Determine the (X, Y) coordinate at the center of the cell enclosing the given text.  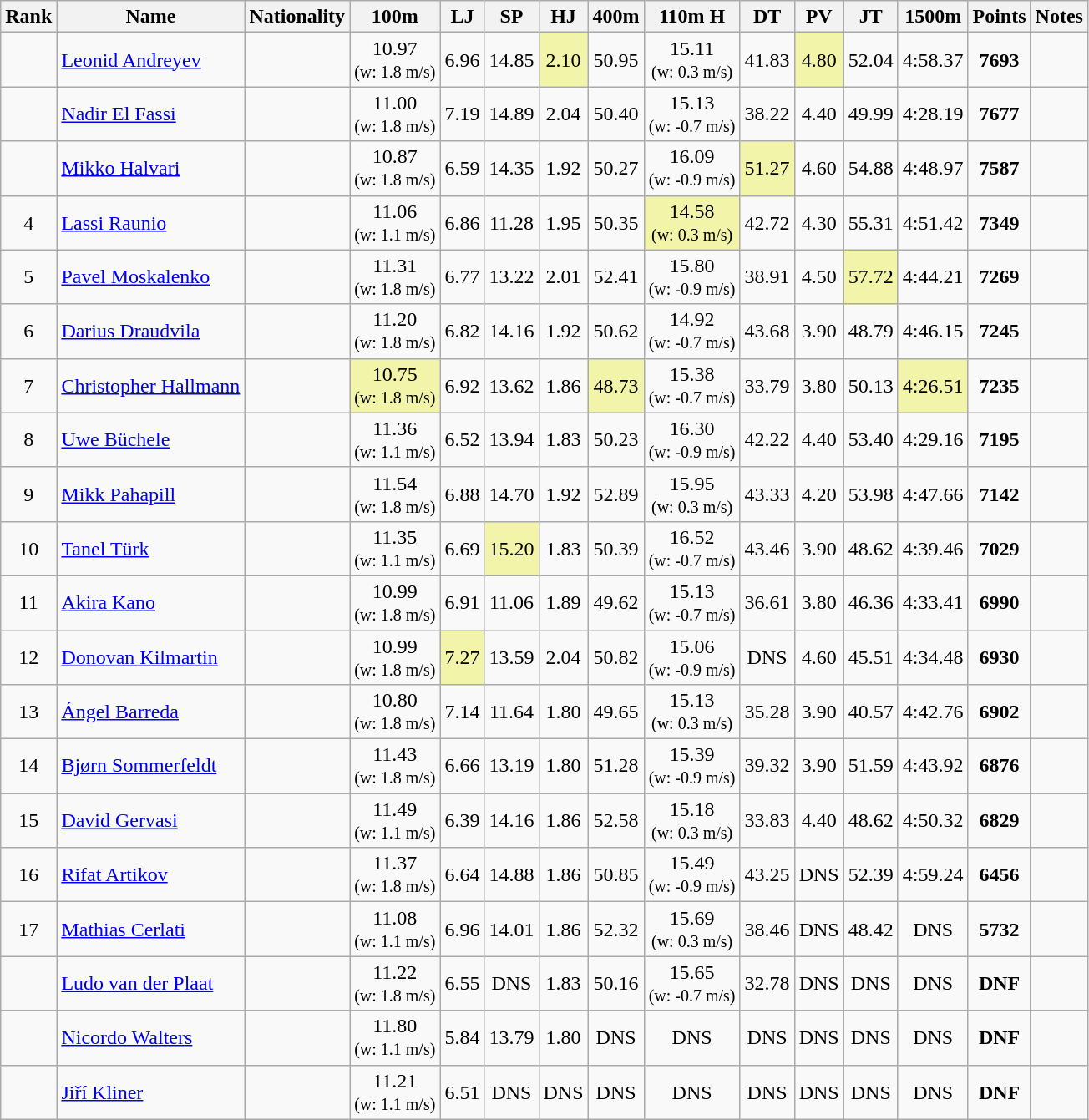
51.28 (616, 767)
15.65(w: -0.7 m/s) (691, 984)
Pavel Moskalenko (150, 277)
14.88 (511, 875)
16.09(w: -0.9 m/s) (691, 169)
Jiří Kliner (150, 1092)
100m (395, 17)
7029 (999, 548)
50.16 (616, 984)
6.51 (463, 1092)
14.58(w: 0.3 m/s) (691, 222)
50.39 (616, 548)
15 (28, 820)
33.83 (767, 820)
7142 (999, 494)
4.30 (818, 222)
11.06(w: 1.1 m/s) (395, 222)
15.38(w: -0.7 m/s) (691, 386)
14.89 (511, 114)
15.06(w: -0.9 m/s) (691, 656)
15.80(w: -0.9 m/s) (691, 277)
11.28 (511, 222)
13.94 (511, 439)
45.51 (870, 656)
6.88 (463, 494)
11.49(w: 1.1 m/s) (395, 820)
15.20 (511, 548)
6902 (999, 712)
10.80(w: 1.8 m/s) (395, 712)
6930 (999, 656)
4:43.92 (933, 767)
10 (28, 548)
14.85 (511, 60)
41.83 (767, 60)
11.43(w: 1.8 m/s) (395, 767)
1.89 (563, 603)
4:46.15 (933, 331)
11.37(w: 1.8 m/s) (395, 875)
13.62 (511, 386)
15.11(w: 0.3 m/s) (691, 60)
43.25 (767, 875)
Mikko Halvari (150, 169)
15.69(w: 0.3 m/s) (691, 929)
5732 (999, 929)
51.27 (767, 169)
4:34.48 (933, 656)
11.80(w: 1.1 m/s) (395, 1037)
36.61 (767, 603)
7.27 (463, 656)
13.19 (511, 767)
7677 (999, 114)
11.00(w: 1.8 m/s) (395, 114)
2.01 (563, 277)
35.28 (767, 712)
38.22 (767, 114)
4:58.37 (933, 60)
4:42.76 (933, 712)
12 (28, 656)
6.64 (463, 875)
4:44.21 (933, 277)
43.46 (767, 548)
11.36(w: 1.1 m/s) (395, 439)
52.58 (616, 820)
14 (28, 767)
48.42 (870, 929)
SP (511, 17)
JT (870, 17)
Uwe Büchele (150, 439)
4 (28, 222)
50.27 (616, 169)
7693 (999, 60)
54.88 (870, 169)
11.35(w: 1.1 m/s) (395, 548)
14.35 (511, 169)
42.72 (767, 222)
52.39 (870, 875)
4:28.19 (933, 114)
16 (28, 875)
53.40 (870, 439)
Leonid Andreyev (150, 60)
49.65 (616, 712)
4:29.16 (933, 439)
Nicordo Walters (150, 1037)
11.08(w: 1.1 m/s) (395, 929)
15.13(w: 0.3 m/s) (691, 712)
1500m (933, 17)
4:59.24 (933, 875)
6.52 (463, 439)
David Gervasi (150, 820)
46.36 (870, 603)
6.39 (463, 820)
11.64 (511, 712)
11 (28, 603)
32.78 (767, 984)
13.79 (511, 1037)
38.46 (767, 929)
53.98 (870, 494)
52.32 (616, 929)
11.31(w: 1.8 m/s) (395, 277)
4:50.32 (933, 820)
Ludo van der Plaat (150, 984)
7587 (999, 169)
Notes (1059, 17)
50.62 (616, 331)
4:26.51 (933, 386)
110m H (691, 17)
6.82 (463, 331)
6.59 (463, 169)
Tanel Türk (150, 548)
11.22(w: 1.8 m/s) (395, 984)
11.54(w: 1.8 m/s) (395, 494)
Nationality (297, 17)
7235 (999, 386)
42.22 (767, 439)
Ángel Barreda (150, 712)
14.01 (511, 929)
Darius Draudvila (150, 331)
50.40 (616, 114)
50.85 (616, 875)
16.52(w: -0.7 m/s) (691, 548)
6.91 (463, 603)
15.18(w: 0.3 m/s) (691, 820)
49.62 (616, 603)
10.75(w: 1.8 m/s) (395, 386)
7 (28, 386)
57.72 (870, 277)
13.59 (511, 656)
38.91 (767, 277)
Nadir El Fassi (150, 114)
15.49(w: -0.9 m/s) (691, 875)
6.55 (463, 984)
400m (616, 17)
10.97(w: 1.8 m/s) (395, 60)
6829 (999, 820)
7.19 (463, 114)
7.14 (463, 712)
50.82 (616, 656)
33.79 (767, 386)
7195 (999, 439)
Points (999, 17)
Donovan Kilmartin (150, 656)
HJ (563, 17)
Bjørn Sommerfeldt (150, 767)
11.21(w: 1.1 m/s) (395, 1092)
10.87(w: 1.8 m/s) (395, 169)
6.66 (463, 767)
4:39.46 (933, 548)
49.99 (870, 114)
50.23 (616, 439)
4.20 (818, 494)
Rifat Artikov (150, 875)
14.70 (511, 494)
15.95(w: 0.3 m/s) (691, 494)
4:48.97 (933, 169)
52.41 (616, 277)
Mikk Pahapill (150, 494)
1.95 (563, 222)
43.68 (767, 331)
7269 (999, 277)
7349 (999, 222)
4:33.41 (933, 603)
50.35 (616, 222)
50.13 (870, 386)
48.79 (870, 331)
50.95 (616, 60)
55.31 (870, 222)
48.73 (616, 386)
11.20(w: 1.8 m/s) (395, 331)
LJ (463, 17)
5 (28, 277)
6.92 (463, 386)
7245 (999, 331)
16.30(w: -0.9 m/s) (691, 439)
DT (767, 17)
52.89 (616, 494)
6.77 (463, 277)
13.22 (511, 277)
6990 (999, 603)
Christopher Hallmann (150, 386)
14.92(w: -0.7 m/s) (691, 331)
Lassi Raunio (150, 222)
2.10 (563, 60)
13 (28, 712)
Rank (28, 17)
4:47.66 (933, 494)
Mathias Cerlati (150, 929)
15.39(w: -0.9 m/s) (691, 767)
52.04 (870, 60)
4.80 (818, 60)
40.57 (870, 712)
Akira Kano (150, 603)
17 (28, 929)
6456 (999, 875)
51.59 (870, 767)
4.50 (818, 277)
9 (28, 494)
43.33 (767, 494)
39.32 (767, 767)
6876 (999, 767)
Name (150, 17)
11.06 (511, 603)
4:51.42 (933, 222)
6 (28, 331)
PV (818, 17)
5.84 (463, 1037)
6.69 (463, 548)
8 (28, 439)
6.86 (463, 222)
